From the cell containing the given text, extract its center point as [x, y] coordinate. 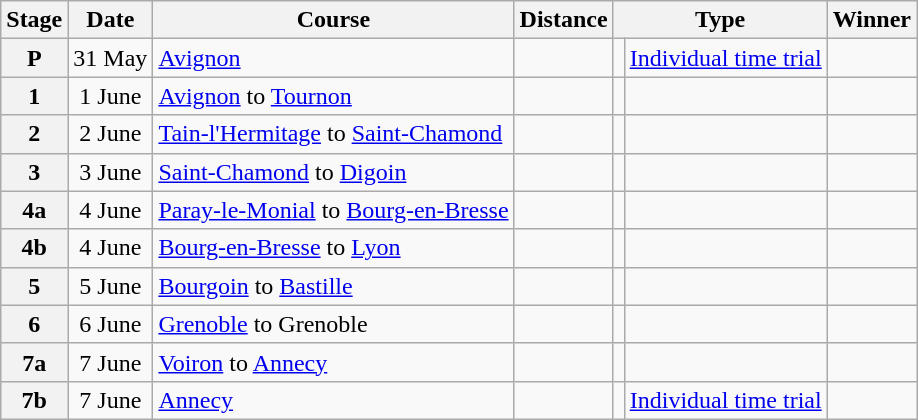
6 June [110, 324]
P [34, 58]
Grenoble to Grenoble [334, 324]
7b [34, 400]
4b [34, 248]
4a [34, 210]
1 June [110, 96]
Course [334, 20]
Paray-le-Monial to Bourg-en-Bresse [334, 210]
3 June [110, 172]
Distance [564, 20]
Saint-Chamond to Digoin [334, 172]
Avignon [334, 58]
Bourg-en-Bresse to Lyon [334, 248]
Bourgoin to Bastille [334, 286]
Avignon to Tournon [334, 96]
Winner [872, 20]
3 [34, 172]
Tain-l'Hermitage to Saint-Chamond [334, 134]
Type [720, 20]
5 June [110, 286]
7a [34, 362]
Date [110, 20]
6 [34, 324]
5 [34, 286]
1 [34, 96]
31 May [110, 58]
2 June [110, 134]
Stage [34, 20]
Annecy [334, 400]
Voiron to Annecy [334, 362]
2 [34, 134]
